Return the (x, y) coordinate for the center point of the cell that contains the specified text.  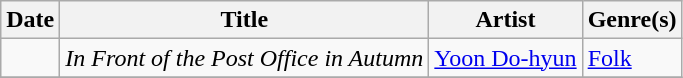
Folk (632, 58)
In Front of the Post Office in Autumn (244, 58)
Title (244, 20)
Artist (506, 20)
Genre(s) (632, 20)
Date (30, 20)
Yoon Do-hyun (506, 58)
